Capture the cell that displays the provided text and extract its (X, Y) central coordinate. 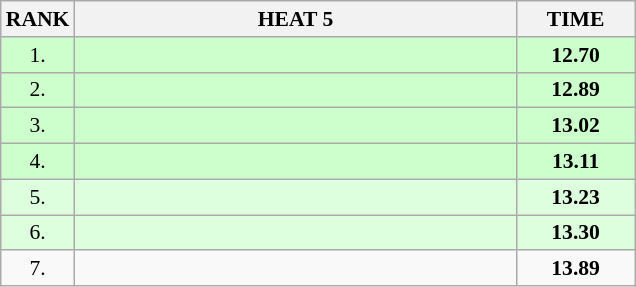
1. (38, 55)
3. (38, 126)
13.89 (576, 269)
HEAT 5 (295, 19)
2. (38, 90)
12.89 (576, 90)
13.23 (576, 197)
6. (38, 233)
7. (38, 269)
13.02 (576, 126)
4. (38, 162)
TIME (576, 19)
RANK (38, 19)
13.11 (576, 162)
12.70 (576, 55)
5. (38, 197)
13.30 (576, 233)
